Output the (x, y) coordinate of the center of the cell containing the given text.  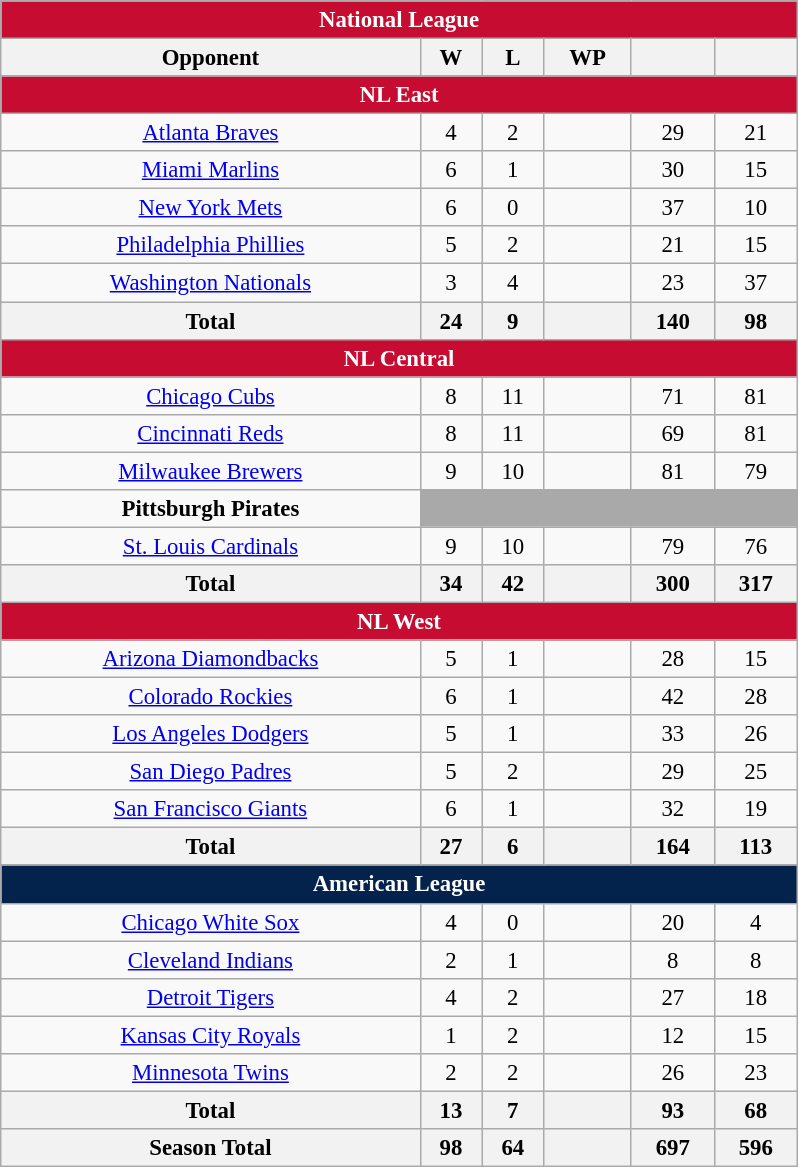
Colorado Rockies (210, 696)
76 (756, 546)
Kansas City Royals (210, 1035)
Detroit Tigers (210, 997)
20 (672, 922)
New York Mets (210, 208)
697 (672, 1148)
164 (672, 847)
18 (756, 997)
140 (672, 321)
113 (756, 847)
7 (513, 1110)
69 (672, 433)
American League (399, 884)
317 (756, 584)
24 (451, 321)
Chicago Cubs (210, 396)
30 (672, 170)
71 (672, 396)
Cincinnati Reds (210, 433)
64 (513, 1148)
13 (451, 1110)
L (513, 57)
National League (399, 20)
St. Louis Cardinals (210, 546)
3 (451, 283)
Atlanta Braves (210, 133)
34 (451, 584)
Pittsburgh Pirates (210, 508)
596 (756, 1148)
San Francisco Giants (210, 809)
NL Central (399, 358)
12 (672, 1035)
NL West (399, 621)
25 (756, 772)
93 (672, 1110)
Los Angeles Dodgers (210, 734)
Opponent (210, 57)
Cleveland Indians (210, 960)
WP (588, 57)
San Diego Padres (210, 772)
Philadelphia Phillies (210, 245)
NL East (399, 95)
Washington Nationals (210, 283)
Miami Marlins (210, 170)
19 (756, 809)
68 (756, 1110)
Season Total (210, 1148)
W (451, 57)
33 (672, 734)
Chicago White Sox (210, 922)
32 (672, 809)
300 (672, 584)
Minnesota Twins (210, 1072)
Arizona Diamondbacks (210, 659)
Milwaukee Brewers (210, 471)
